Pinpoint the cell where the given text exists, returning its [X, Y] midpoint coordinate. 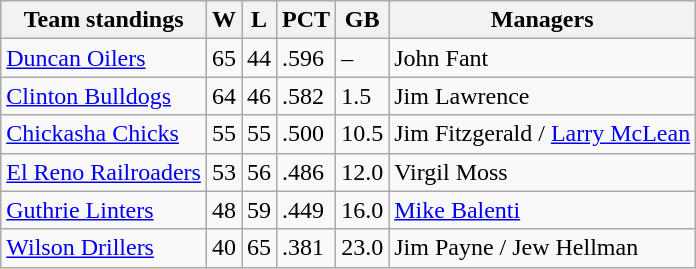
64 [224, 96]
Team standings [104, 20]
Managers [542, 20]
Jim Payne / Jew Hellman [542, 248]
1.5 [362, 96]
53 [224, 172]
16.0 [362, 210]
– [362, 58]
L [260, 20]
.500 [306, 134]
Wilson Drillers [104, 248]
44 [260, 58]
10.5 [362, 134]
John Fant [542, 58]
Duncan Oilers [104, 58]
Guthrie Linters [104, 210]
48 [224, 210]
59 [260, 210]
.381 [306, 248]
Virgil Moss [542, 172]
23.0 [362, 248]
Jim Lawrence [542, 96]
Clinton Bulldogs [104, 96]
Mike Balenti [542, 210]
.582 [306, 96]
PCT [306, 20]
.486 [306, 172]
.596 [306, 58]
Jim Fitzgerald / Larry McLean [542, 134]
56 [260, 172]
46 [260, 96]
El Reno Railroaders [104, 172]
.449 [306, 210]
W [224, 20]
Chickasha Chicks [104, 134]
40 [224, 248]
12.0 [362, 172]
GB [362, 20]
